Determine the (X, Y) coordinate at the center of the cell enclosing the given text.  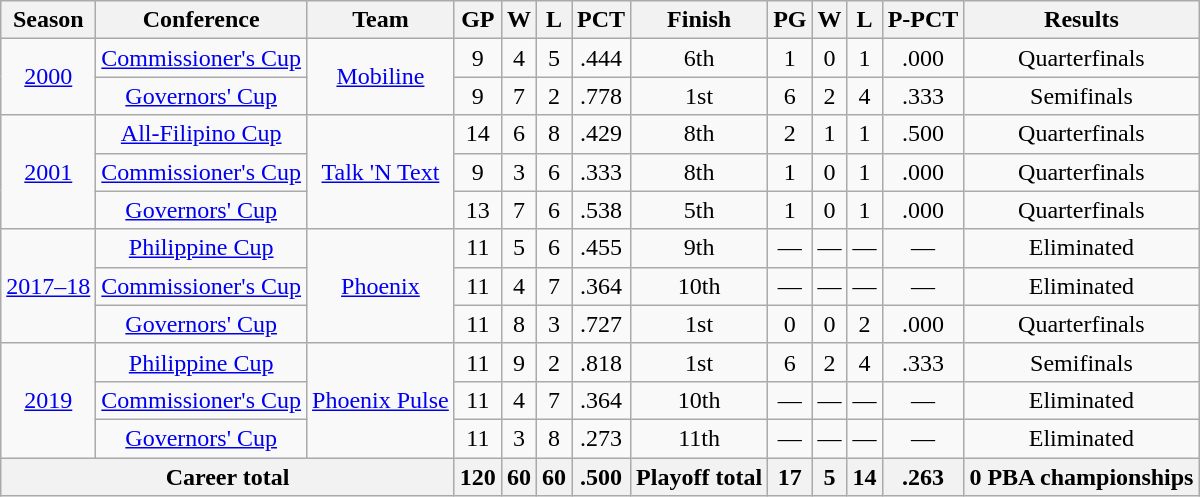
.727 (602, 324)
17 (790, 477)
6th (700, 58)
Season (48, 20)
2017–18 (48, 286)
2019 (48, 400)
9th (700, 248)
120 (478, 477)
GP (478, 20)
Team (381, 20)
2000 (48, 77)
Talk 'N Text (381, 172)
Phoenix (381, 286)
Results (1082, 20)
Conference (202, 20)
.444 (602, 58)
.263 (923, 477)
.538 (602, 210)
P-PCT (923, 20)
.273 (602, 438)
Phoenix Pulse (381, 400)
Playoff total (700, 477)
Mobiline (381, 77)
.778 (602, 96)
5th (700, 210)
.429 (602, 134)
11th (700, 438)
0 PBA championships (1082, 477)
2001 (48, 172)
Career total (228, 477)
Finish (700, 20)
.455 (602, 248)
PG (790, 20)
PCT (602, 20)
.818 (602, 362)
13 (478, 210)
All-Filipino Cup (202, 134)
